Capture the cell that displays the provided text and extract its [X, Y] central coordinate. 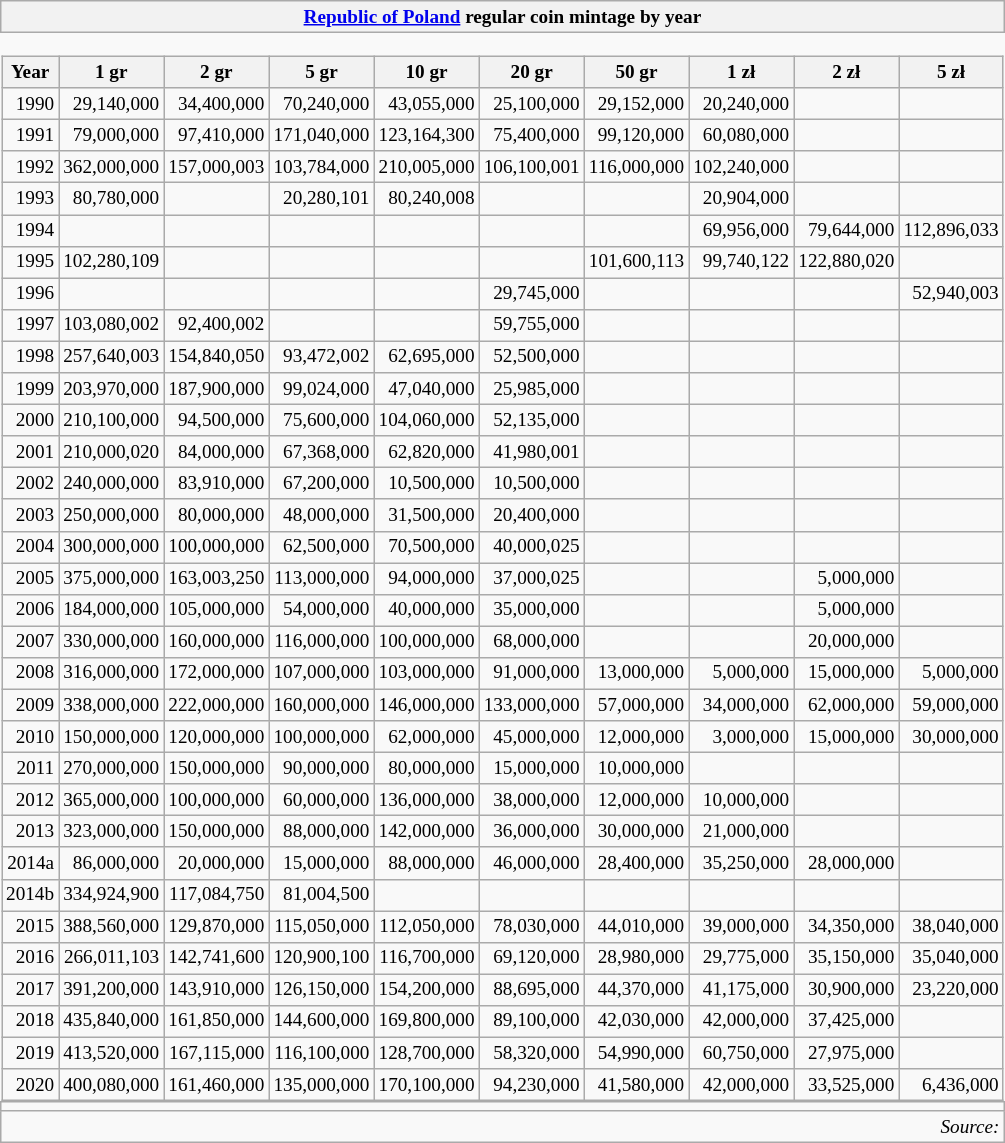
41,980,001 [532, 452]
362,000,000 [112, 167]
172,000,000 [216, 673]
41,175,000 [742, 990]
2012 [30, 800]
163,003,250 [216, 578]
29,152,000 [636, 104]
99,120,000 [636, 135]
122,880,020 [846, 262]
57,000,000 [636, 705]
126,150,000 [322, 990]
92,400,002 [216, 325]
210,100,000 [112, 420]
2001 [30, 452]
2006 [30, 610]
5 gr [322, 72]
86,000,000 [112, 863]
29,140,000 [112, 104]
146,000,000 [426, 705]
23,220,000 [951, 990]
Source: [502, 1127]
59,000,000 [951, 705]
54,000,000 [322, 610]
2014b [30, 895]
123,164,300 [426, 135]
250,000,000 [112, 515]
38,040,000 [951, 926]
184,000,000 [112, 610]
75,400,000 [532, 135]
30,900,000 [846, 990]
142,741,600 [216, 958]
2005 [30, 578]
2014a [30, 863]
2007 [30, 642]
400,080,000 [112, 1085]
300,000,000 [112, 547]
323,000,000 [112, 832]
79,644,000 [846, 230]
2009 [30, 705]
52,940,003 [951, 294]
79,000,000 [112, 135]
170,100,000 [426, 1085]
330,000,000 [112, 642]
21,000,000 [742, 832]
161,850,000 [216, 1021]
316,000,000 [112, 673]
116,100,000 [322, 1053]
1998 [30, 357]
2020 [30, 1085]
133,000,000 [532, 705]
35,250,000 [742, 863]
1 gr [112, 72]
90,000,000 [322, 768]
2002 [30, 484]
2 gr [216, 72]
43,055,000 [426, 104]
81,004,500 [322, 895]
88,695,000 [532, 990]
13,000,000 [636, 673]
1996 [30, 294]
154,840,050 [216, 357]
44,010,000 [636, 926]
20,400,000 [532, 515]
Republic of Poland regular coin mintage by year [502, 17]
104,060,000 [426, 420]
338,000,000 [112, 705]
31,500,000 [426, 515]
116,700,000 [426, 958]
40,000,000 [426, 610]
102,280,109 [112, 262]
391,200,000 [112, 990]
93,472,002 [322, 357]
48,000,000 [322, 515]
375,000,000 [112, 578]
105,000,000 [216, 610]
94,000,000 [426, 578]
2010 [30, 737]
35,040,000 [951, 958]
45,000,000 [532, 737]
203,970,000 [112, 389]
62,695,000 [426, 357]
47,040,000 [426, 389]
60,750,000 [742, 1053]
83,910,000 [216, 484]
35,000,000 [532, 610]
80,240,008 [426, 199]
84,000,000 [216, 452]
59,755,000 [532, 325]
20,904,000 [742, 199]
334,924,900 [112, 895]
106,100,001 [532, 167]
69,956,000 [742, 230]
67,368,000 [322, 452]
37,425,000 [846, 1021]
1995 [30, 262]
435,840,000 [112, 1021]
1990 [30, 104]
1997 [30, 325]
1993 [30, 199]
68,000,000 [532, 642]
52,135,000 [532, 420]
2003 [30, 515]
34,400,000 [216, 104]
120,000,000 [216, 737]
270,000,000 [112, 768]
37,000,025 [532, 578]
2004 [30, 547]
210,005,000 [426, 167]
2011 [30, 768]
167,115,000 [216, 1053]
171,040,000 [322, 135]
1 zł [742, 72]
1991 [30, 135]
169,800,000 [426, 1021]
67,200,000 [322, 484]
29,745,000 [532, 294]
28,980,000 [636, 958]
157,000,003 [216, 167]
75,600,000 [322, 420]
2016 [30, 958]
135,000,000 [322, 1085]
20 gr [532, 72]
102,240,000 [742, 167]
129,870,000 [216, 926]
41,580,000 [636, 1085]
60,000,000 [322, 800]
2 zł [846, 72]
222,000,000 [216, 705]
99,740,122 [742, 262]
Year [30, 72]
187,900,000 [216, 389]
80,780,000 [112, 199]
58,320,000 [532, 1053]
3,000,000 [742, 737]
97,410,000 [216, 135]
28,000,000 [846, 863]
388,560,000 [112, 926]
117,084,750 [216, 895]
154,200,000 [426, 990]
103,080,002 [112, 325]
36,000,000 [532, 832]
40,000,025 [532, 547]
35,150,000 [846, 958]
365,000,000 [112, 800]
112,050,000 [426, 926]
78,030,000 [532, 926]
34,000,000 [742, 705]
1994 [30, 230]
2013 [30, 832]
266,011,103 [112, 958]
5 zł [951, 72]
113,000,000 [322, 578]
128,700,000 [426, 1053]
94,230,000 [532, 1085]
1999 [30, 389]
161,460,000 [216, 1085]
2000 [30, 420]
46,000,000 [532, 863]
62,820,000 [426, 452]
69,120,000 [532, 958]
210,000,020 [112, 452]
2019 [30, 1053]
62,500,000 [322, 547]
120,900,100 [322, 958]
42,030,000 [636, 1021]
1992 [30, 167]
99,024,000 [322, 389]
52,500,000 [532, 357]
91,000,000 [532, 673]
70,240,000 [322, 104]
94,500,000 [216, 420]
413,520,000 [112, 1053]
25,100,000 [532, 104]
39,000,000 [742, 926]
136,000,000 [426, 800]
89,100,000 [532, 1021]
101,600,113 [636, 262]
44,370,000 [636, 990]
112,896,033 [951, 230]
142,000,000 [426, 832]
54,990,000 [636, 1053]
50 gr [636, 72]
34,350,000 [846, 926]
33,525,000 [846, 1085]
60,080,000 [742, 135]
29,775,000 [742, 958]
143,910,000 [216, 990]
20,240,000 [742, 104]
38,000,000 [532, 800]
2015 [30, 926]
240,000,000 [112, 484]
10 gr [426, 72]
257,640,003 [112, 357]
6,436,000 [951, 1085]
70,500,000 [426, 547]
103,784,000 [322, 167]
107,000,000 [322, 673]
103,000,000 [426, 673]
2008 [30, 673]
115,050,000 [322, 926]
2018 [30, 1021]
144,600,000 [322, 1021]
20,280,101 [322, 199]
25,985,000 [532, 389]
28,400,000 [636, 863]
27,975,000 [846, 1053]
2017 [30, 990]
